Provide the [x, y] coordinate of the cell's center where the given text is located.  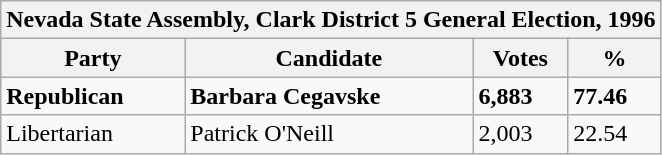
Republican [93, 96]
Nevada State Assembly, Clark District 5 General Election, 1996 [331, 20]
Barbara Cegavske [329, 96]
Candidate [329, 58]
Patrick O'Neill [329, 134]
22.54 [614, 134]
6,883 [520, 96]
Party [93, 58]
Libertarian [93, 134]
2,003 [520, 134]
% [614, 58]
77.46 [614, 96]
Votes [520, 58]
